Scan for the cell matching the given text and deliver its (x, y) coordinate at center. 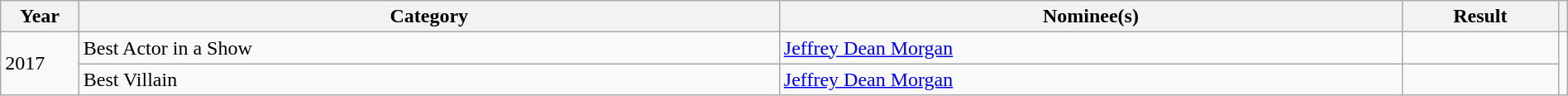
Nominee(s) (1090, 17)
Best Villain (428, 79)
Best Actor in a Show (428, 48)
Category (428, 17)
Result (1480, 17)
Year (40, 17)
2017 (40, 64)
